For the text-containing cell, return its midpoint in [x, y] coordinate format. 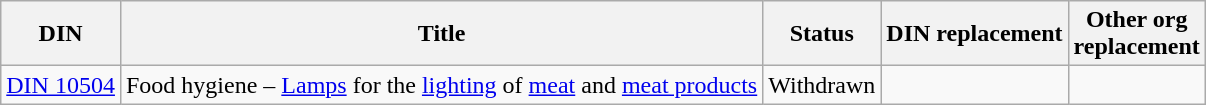
DIN 10504 [61, 85]
Withdrawn [822, 85]
Food hygiene – Lamps for the lighting of meat and meat products [441, 85]
DIN [61, 34]
DIN replacement [974, 34]
Other orgreplacement [1136, 34]
Title [441, 34]
Status [822, 34]
